Return (x, y) of the center of cell containing provided text 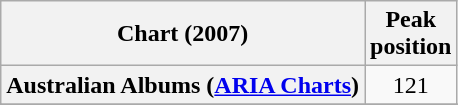
Chart (2007) (183, 34)
121 (411, 85)
Australian Albums (ARIA Charts) (183, 85)
Peakposition (411, 34)
